Detect which cell encompasses the target text, then output its [X, Y] center coordinate. 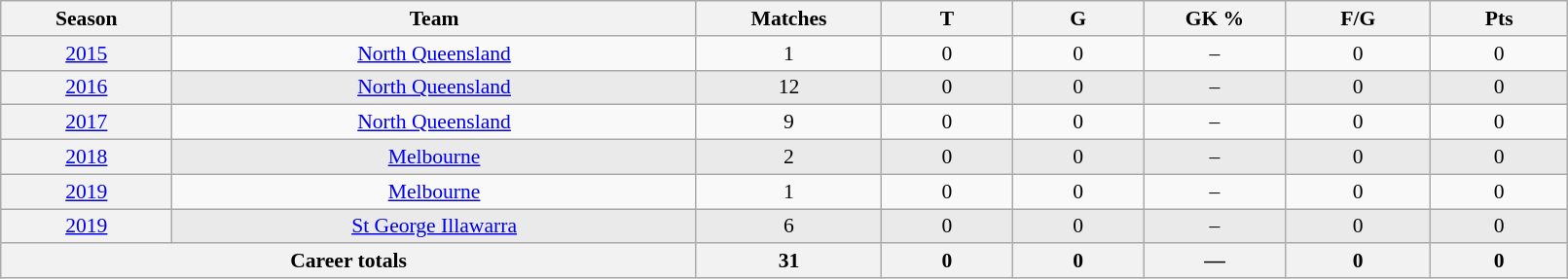
2018 [87, 157]
2015 [87, 53]
Team [434, 18]
2016 [87, 87]
9 [788, 122]
GK % [1215, 18]
G [1078, 18]
T [948, 18]
Career totals [348, 262]
31 [788, 262]
6 [788, 227]
Pts [1499, 18]
12 [788, 87]
2 [788, 157]
— [1215, 262]
F/G [1358, 18]
2017 [87, 122]
Season [87, 18]
St George Illawarra [434, 227]
Matches [788, 18]
